Pinpoint the cell where the given text exists, returning its [X, Y] midpoint coordinate. 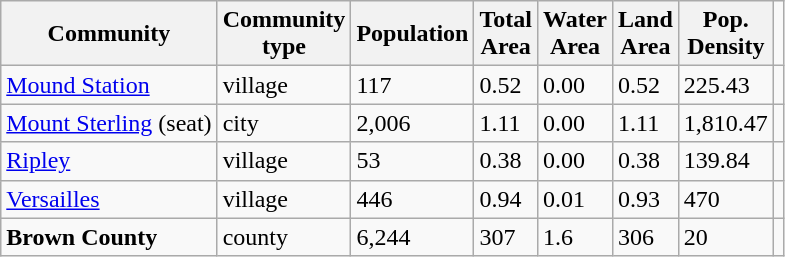
2,006 [412, 123]
Ripley [109, 161]
0.01 [574, 199]
Versailles [109, 199]
TotalArea [506, 34]
6,244 [412, 237]
Mount Sterling (seat) [109, 123]
LandArea [646, 34]
county [284, 237]
53 [412, 161]
139.84 [726, 161]
Population [412, 34]
307 [506, 237]
0.94 [506, 199]
225.43 [726, 85]
Brown County [109, 237]
Communitytype [284, 34]
WaterArea [574, 34]
20 [726, 237]
1,810.47 [726, 123]
0.93 [646, 199]
446 [412, 199]
117 [412, 85]
470 [726, 199]
1.6 [574, 237]
city [284, 123]
Mound Station [109, 85]
306 [646, 237]
Community [109, 34]
Pop.Density [726, 34]
